Detect which cell encompasses the target text, then output its (x, y) center coordinate. 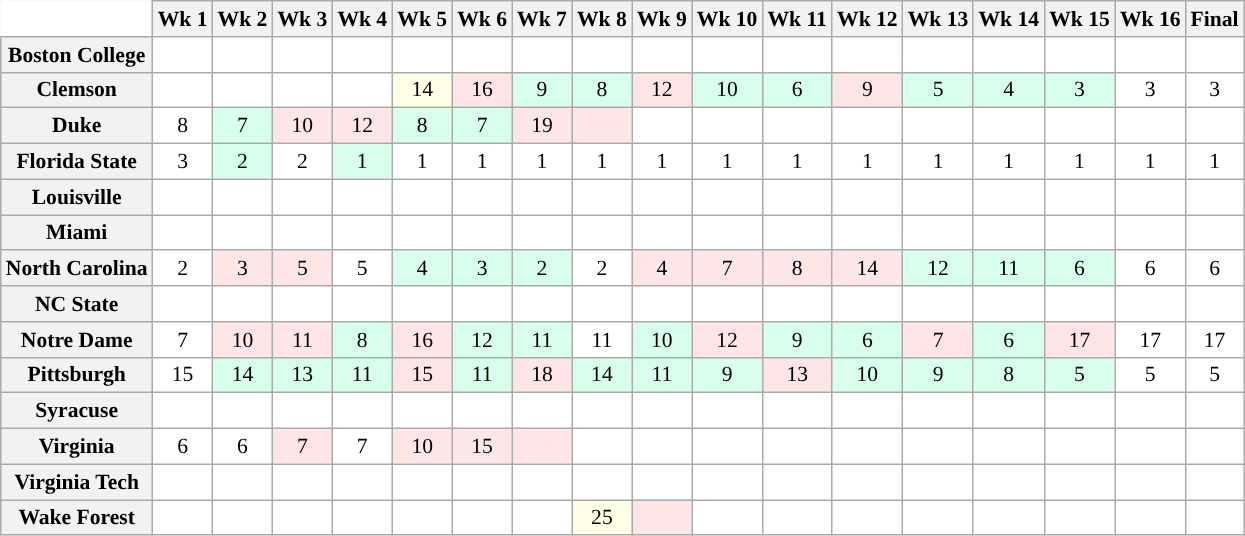
Wk 6 (482, 19)
Miami (77, 233)
Clemson (77, 90)
Wk 14 (1008, 19)
Syracuse (77, 411)
Wk 5 (422, 19)
18 (542, 375)
Wk 11 (797, 19)
North Carolina (77, 269)
25 (602, 518)
Wk 10 (728, 19)
Wk 1 (183, 19)
NC State (77, 304)
Virginia Tech (77, 482)
Notre Dame (77, 340)
19 (542, 126)
Wk 13 (938, 19)
Wk 2 (243, 19)
Pittsburgh (77, 375)
Wk 12 (868, 19)
Wk 8 (602, 19)
Virginia (77, 447)
Wk 7 (542, 19)
Wake Forest (77, 518)
Wk 3 (302, 19)
Wk 16 (1150, 19)
Wk 15 (1080, 19)
Boston College (77, 55)
Louisville (77, 197)
Florida State (77, 162)
Duke (77, 126)
Wk 9 (662, 19)
Final (1215, 19)
Wk 4 (362, 19)
